Search for the cell housing the specified text and yield its [X, Y] center coordinate. 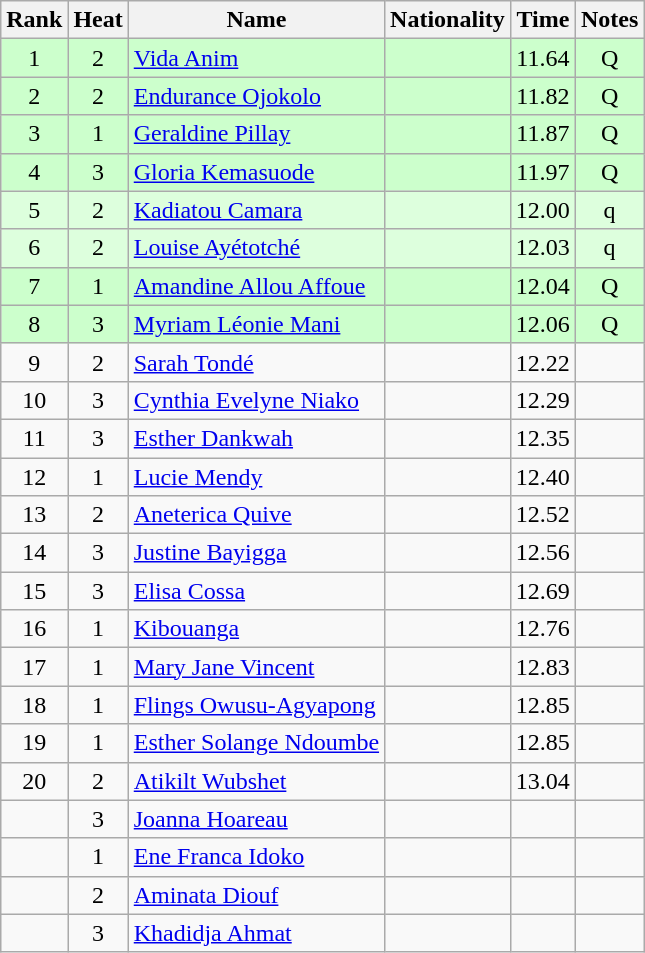
Sarah Tondé [256, 362]
11.97 [542, 172]
5 [34, 210]
Time [542, 20]
12 [34, 477]
6 [34, 248]
7 [34, 286]
Flings Owusu-Agyapong [256, 705]
12.06 [542, 324]
Notes [609, 20]
12.29 [542, 400]
Ene Franca Idoko [256, 857]
12.56 [542, 553]
Cynthia Evelyne Niako [256, 400]
Geraldine Pillay [256, 134]
12.04 [542, 286]
10 [34, 400]
9 [34, 362]
Endurance Ojokolo [256, 96]
12.35 [542, 438]
Elisa Cossa [256, 591]
Kadiatou Camara [256, 210]
Joanna Hoareau [256, 819]
11.87 [542, 134]
Louise Ayétotché [256, 248]
13 [34, 515]
11.64 [542, 58]
13.04 [542, 781]
Lucie Mendy [256, 477]
11 [34, 438]
8 [34, 324]
12.40 [542, 477]
12.83 [542, 667]
12.52 [542, 515]
Gloria Kemasuode [256, 172]
Atikilt Wubshet [256, 781]
Mary Jane Vincent [256, 667]
12.69 [542, 591]
4 [34, 172]
Vida Anim [256, 58]
Rank [34, 20]
Justine Bayigga [256, 553]
16 [34, 629]
Khadidja Ahmat [256, 933]
12.03 [542, 248]
14 [34, 553]
Esther Dankwah [256, 438]
Esther Solange Ndoumbe [256, 743]
Kibouanga [256, 629]
Amandine Allou Affoue [256, 286]
Aneterica Quive [256, 515]
Name [256, 20]
18 [34, 705]
11.82 [542, 96]
Myriam Léonie Mani [256, 324]
12.00 [542, 210]
17 [34, 667]
Aminata Diouf [256, 895]
20 [34, 781]
Nationality [448, 20]
15 [34, 591]
19 [34, 743]
Heat [98, 20]
12.76 [542, 629]
12.22 [542, 362]
